Scan for the cell matching the given text and deliver its (X, Y) coordinate at center. 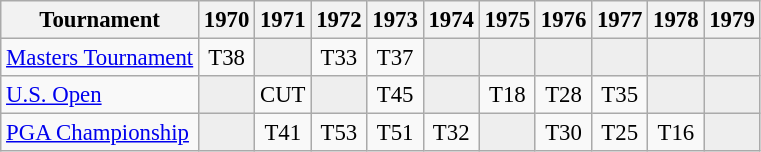
T18 (507, 95)
T16 (676, 133)
Masters Tournament (100, 58)
1978 (676, 20)
U.S. Open (100, 95)
T35 (620, 95)
1974 (451, 20)
PGA Championship (100, 133)
T37 (395, 58)
1971 (283, 20)
1976 (563, 20)
T25 (620, 133)
T51 (395, 133)
T28 (563, 95)
1975 (507, 20)
1970 (227, 20)
T30 (563, 133)
T33 (339, 58)
T45 (395, 95)
T53 (339, 133)
CUT (283, 95)
1977 (620, 20)
1973 (395, 20)
Tournament (100, 20)
T41 (283, 133)
1979 (732, 20)
T38 (227, 58)
1972 (339, 20)
T32 (451, 133)
